Provide the (x, y) coordinate of the cell's center where the given text is located.  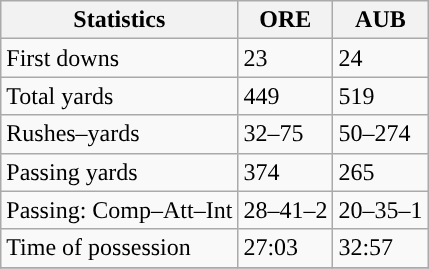
Total yards (120, 96)
449 (286, 96)
Statistics (120, 20)
265 (380, 172)
374 (286, 172)
Passing yards (120, 172)
50–274 (380, 134)
AUB (380, 20)
Rushes–yards (120, 134)
519 (380, 96)
20–35–1 (380, 210)
27:03 (286, 248)
Passing: Comp–Att–Int (120, 210)
First downs (120, 58)
23 (286, 58)
32–75 (286, 134)
32:57 (380, 248)
Time of possession (120, 248)
24 (380, 58)
28–41–2 (286, 210)
ORE (286, 20)
